Return [X, Y] of the center of cell containing provided text 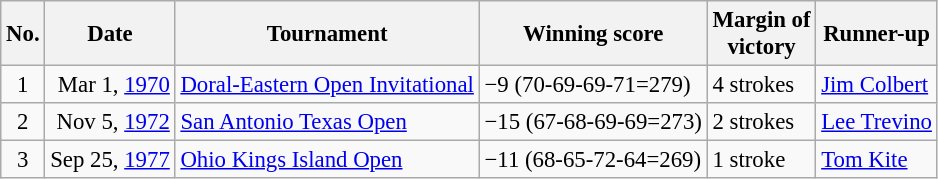
−9 (70-69-69-71=279) [593, 85]
Winning score [593, 34]
Date [110, 34]
4 strokes [762, 85]
Nov 5, 1972 [110, 122]
Sep 25, 1977 [110, 160]
No. [23, 34]
2 strokes [762, 122]
Tournament [327, 34]
2 [23, 122]
Lee Trevino [876, 122]
3 [23, 160]
1 [23, 85]
Runner-up [876, 34]
Mar 1, 1970 [110, 85]
−15 (67-68-69-69=273) [593, 122]
−11 (68-65-72-64=269) [593, 160]
San Antonio Texas Open [327, 122]
1 stroke [762, 160]
Jim Colbert [876, 85]
Ohio Kings Island Open [327, 160]
Margin ofvictory [762, 34]
Tom Kite [876, 160]
Doral-Eastern Open Invitational [327, 85]
